Extract the [X, Y] coordinate from the center of the cell holding the provided text.  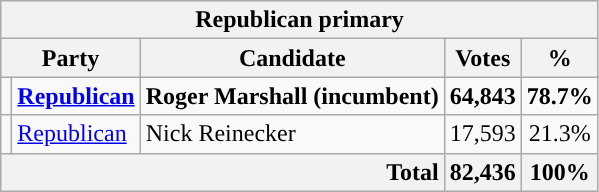
64,843 [482, 96]
78.7% [560, 96]
% [560, 58]
82,436 [482, 172]
100% [560, 172]
Total [222, 172]
Party [71, 58]
17,593 [482, 134]
Roger Marshall (incumbent) [292, 96]
Votes [482, 58]
Nick Reinecker [292, 134]
Republican primary [300, 20]
Candidate [292, 58]
21.3% [560, 134]
